Capture the cell that displays the provided text and extract its (x, y) central coordinate. 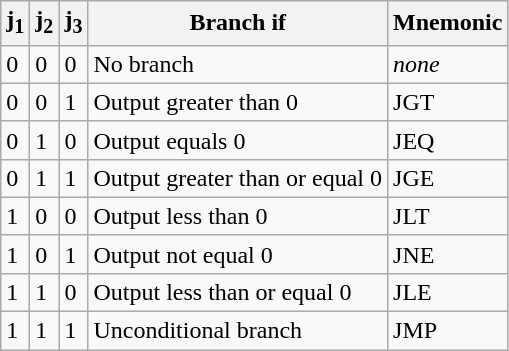
Unconditional branch (238, 331)
Mnemonic (448, 23)
j3 (74, 23)
Output less than or equal 0 (238, 292)
JLE (448, 292)
j2 (44, 23)
Output less than 0 (238, 216)
Output greater than or equal 0 (238, 178)
Output not equal 0 (238, 254)
none (448, 64)
Output equals 0 (238, 140)
JNE (448, 254)
No branch (238, 64)
Branch if (238, 23)
j1 (16, 23)
JEQ (448, 140)
JGE (448, 178)
JGT (448, 102)
JLT (448, 216)
JMP (448, 331)
Output greater than 0 (238, 102)
